Detect which cell encompasses the target text, then output its [X, Y] center coordinate. 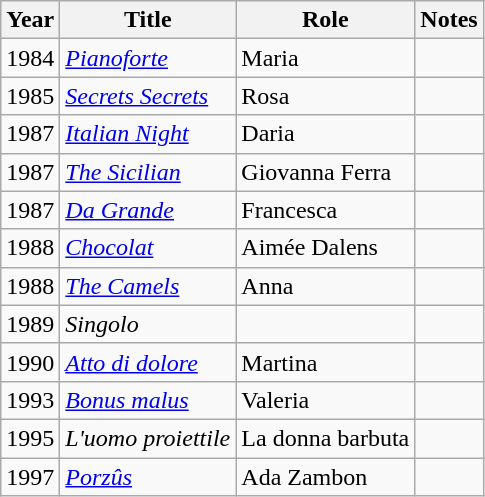
Italian Night [148, 134]
Aimée Dalens [326, 248]
Porzûs [148, 477]
Martina [326, 362]
La donna barbuta [326, 438]
1984 [30, 58]
1997 [30, 477]
Chocolat [148, 248]
Da Grande [148, 210]
Giovanna Ferra [326, 172]
Notes [449, 20]
The Sicilian [148, 172]
1989 [30, 324]
L'uomo proiettile [148, 438]
1985 [30, 96]
1993 [30, 400]
The Camels [148, 286]
1995 [30, 438]
Maria [326, 58]
1990 [30, 362]
Daria [326, 134]
Year [30, 20]
Valeria [326, 400]
Secrets Secrets [148, 96]
Singolo [148, 324]
Rosa [326, 96]
Ada Zambon [326, 477]
Pianoforte [148, 58]
Bonus malus [148, 400]
Title [148, 20]
Atto di dolore [148, 362]
Role [326, 20]
Anna [326, 286]
Francesca [326, 210]
